Output the [x, y] coordinate of the center of the cell containing the given text.  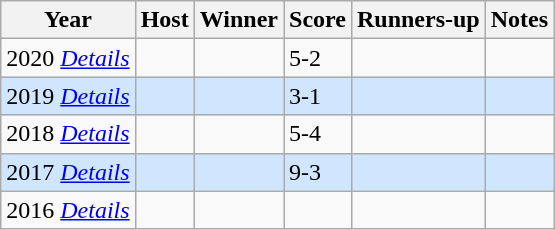
5-4 [318, 134]
Runners-up [418, 20]
Notes [519, 20]
2018 Details [68, 134]
2019 Details [68, 96]
3-1 [318, 96]
5-2 [318, 58]
Year [68, 20]
9-3 [318, 172]
Winner [238, 20]
2016 Details [68, 210]
2020 Details [68, 58]
Host [164, 20]
2017 Details [68, 172]
Score [318, 20]
